Provide the (X, Y) coordinate of the cell's center where the given text is located.  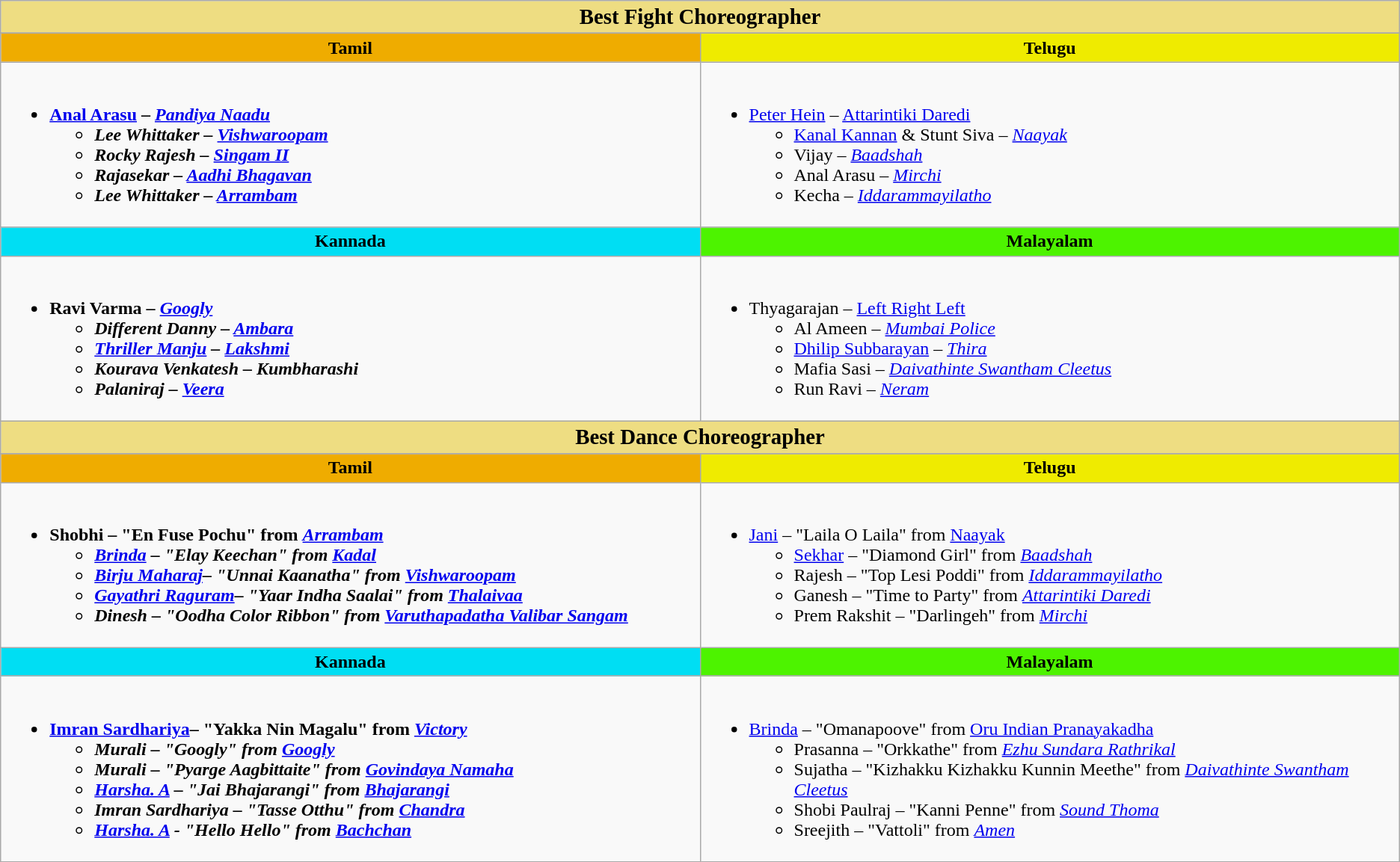
Best Dance Choreographer (700, 437)
Best Fight Choreographer (700, 17)
Anal Arasu – Pandiya NaaduLee Whittaker – VishwaroopamRocky Rajesh – Singam IIRajasekar – Aadhi BhagavanLee Whittaker – Arrambam (350, 145)
Peter Hein – Attarintiki DarediKanal Kannan & Stunt Siva – NaayakVijay – BaadshahAnal Arasu – MirchiKecha – Iddarammayilatho (1050, 145)
Thyagarajan – Left Right LeftAl Ameen – Mumbai PoliceDhilip Subbarayan – ThiraMafia Sasi – Daivathinte Swantham CleetusRun Ravi – Neram (1050, 338)
Ravi Varma – GooglyDifferent Danny – AmbaraThriller Manju – LakshmiKourava Venkatesh – KumbharashiPalaniraj – Veera (350, 338)
